Scan for the cell matching the given text and deliver its (X, Y) coordinate at center. 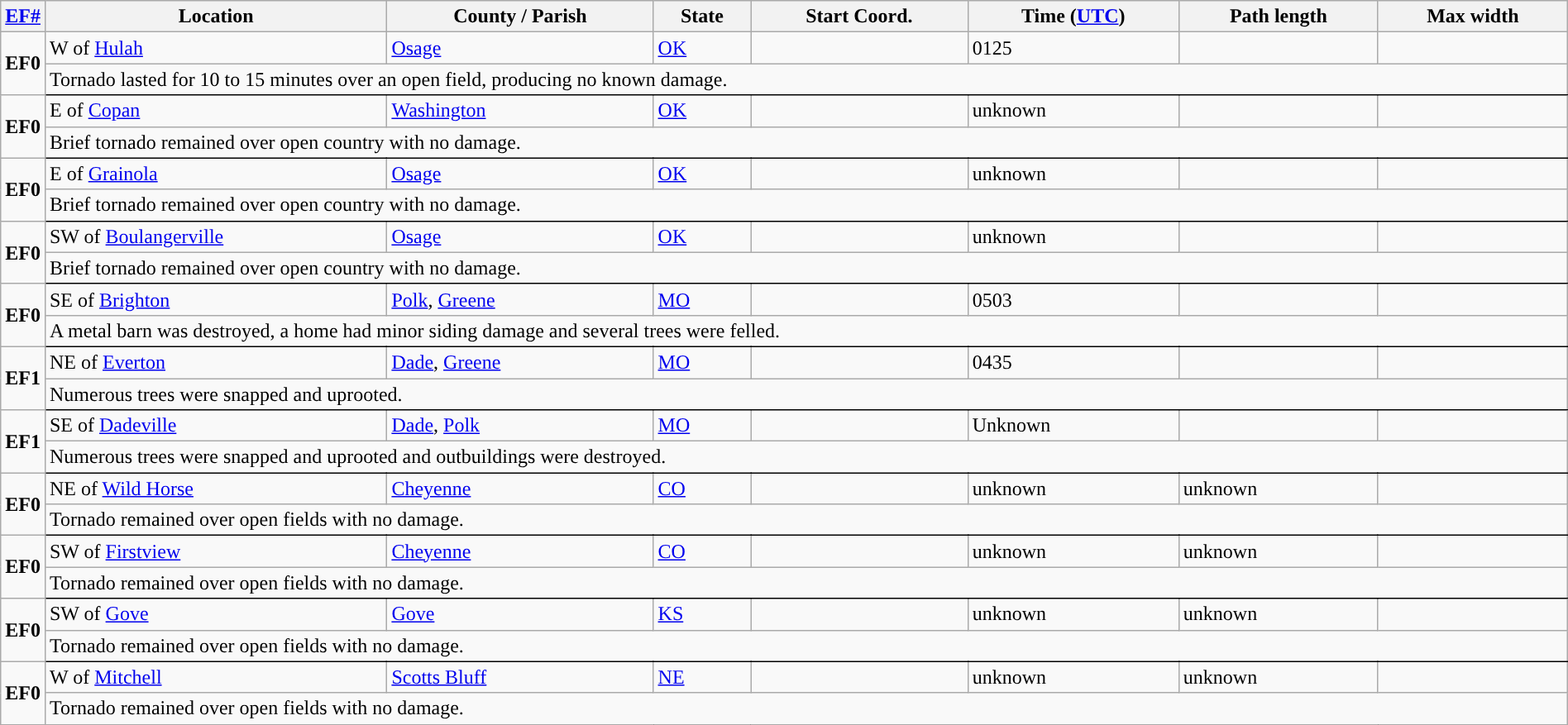
SW of Boulangerville (215, 236)
SW of Firstview (215, 551)
Gove (520, 614)
State (702, 17)
Tornado lasted for 10 to 15 minutes over an open field, producing no known damage. (806, 79)
NE of Everton (215, 362)
Scotts Bluff (520, 677)
Time (UTC) (1073, 17)
E of Grainola (215, 174)
Polk, Greene (520, 299)
SE of Brighton (215, 299)
W of Mitchell (215, 677)
0503 (1073, 299)
Dade, Polk (520, 426)
E of Copan (215, 111)
W of Hulah (215, 48)
Numerous trees were snapped and uprooted and outbuildings were destroyed. (806, 457)
NE (702, 677)
SE of Dadeville (215, 426)
NE of Wild Horse (215, 489)
Numerous trees were snapped and uprooted. (806, 394)
KS (702, 614)
Start Coord. (859, 17)
A metal barn was destroyed, a home had minor siding damage and several trees were felled. (806, 331)
0435 (1073, 362)
0125 (1073, 48)
County / Parish (520, 17)
Unknown (1073, 426)
Dade, Greene (520, 362)
Washington (520, 111)
Path length (1279, 17)
Location (215, 17)
SW of Gove (215, 614)
EF# (23, 17)
Max width (1472, 17)
